Pinpoint the cell where the given text exists, returning its [x, y] midpoint coordinate. 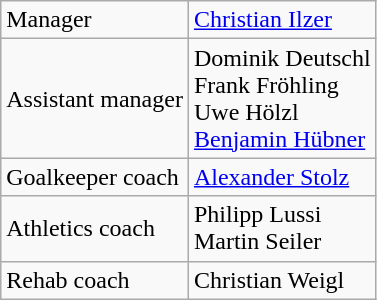
Dominik Deutschl Frank Fröhling Uwe Hölzl Benjamin Hübner [282, 98]
Goalkeeper coach [95, 177]
Athletics coach [95, 228]
Assistant manager [95, 98]
Manager [95, 20]
Christian Weigl [282, 280]
Christian Ilzer [282, 20]
Alexander Stolz [282, 177]
Rehab coach [95, 280]
Philipp Lussi Martin Seiler [282, 228]
